Search for the cell housing the specified text and yield its [X, Y] center coordinate. 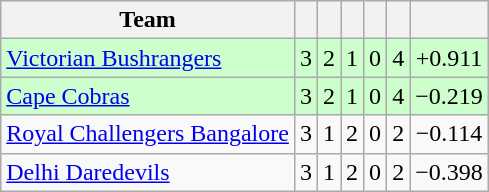
+0.911 [450, 58]
Delhi Daredevils [148, 172]
Team [148, 20]
Victorian Bushrangers [148, 58]
−0.398 [450, 172]
−0.219 [450, 96]
Royal Challengers Bangalore [148, 134]
−0.114 [450, 134]
Cape Cobras [148, 96]
